Scan for the cell matching the given text and deliver its (X, Y) coordinate at center. 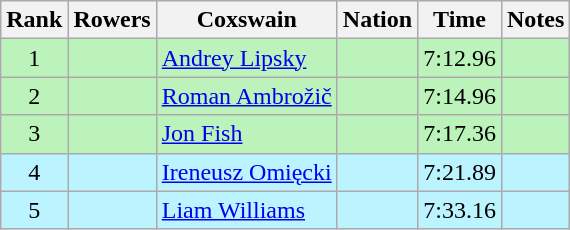
Coxswain (246, 20)
5 (34, 210)
Rank (34, 20)
7:12.96 (460, 58)
7:14.96 (460, 96)
Liam Williams (246, 210)
Jon Fish (246, 134)
4 (34, 172)
Roman Ambrožič (246, 96)
Rowers (112, 20)
7:17.36 (460, 134)
1 (34, 58)
Andrey Lipsky (246, 58)
3 (34, 134)
Ireneusz Omięcki (246, 172)
2 (34, 96)
7:21.89 (460, 172)
Time (460, 20)
Nation (377, 20)
7:33.16 (460, 210)
Notes (535, 20)
